Provide the (X, Y) coordinate of the cell's center where the given text is located.  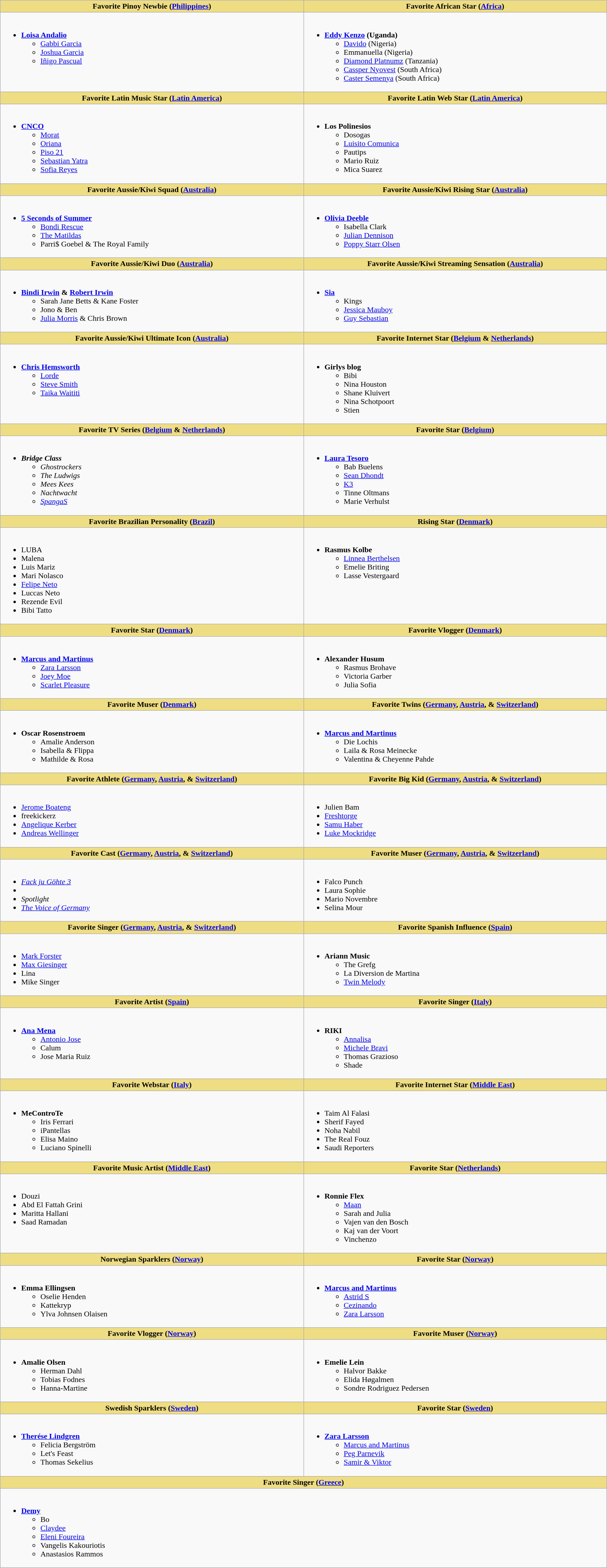
Oscar RosenstroemAmalie AndersonIsabella & FlippaMathilde & Rosa (152, 742)
Favorite Latin Music Star (Latin America) (152, 98)
Favorite Vlogger (Norway) (152, 1334)
Favorite TV Series (Belgium & Netherlands) (152, 430)
Swedish Sparklers (Sweden) (152, 1408)
RIKIAnnalisaMichele BraviThomas GraziosoShade (455, 1043)
Marcus and MartinusZara LarssonJoey MoeScarlet Pleasure (152, 667)
Favorite Star (Belgium) (455, 430)
Favorite Aussie/Kiwi Rising Star (Australia) (455, 190)
Favorite Singer (Greece) (303, 1482)
Mark ForsterMax GiesingerLinaMike Singer (152, 965)
Zara LarssonMarcus and MartinusPeg ParnevikSamir & Viktor (455, 1445)
Favorite Aussie/Kiwi Ultimate Icon (Australia) (152, 338)
Favorite Brazilian Personality (Brazil) (152, 521)
Favorite Big Kid (Germany, Austria, & Switzerland) (455, 779)
DemyBoClaydeeEleni FoureiraVangelis KakouriotisAnastasios Rammos (303, 1528)
Therése LindgrenFelicia BergströmLet's FeastThomas Sekelius (152, 1445)
Favorite Internet Star (Middle East) (455, 1085)
MeControTeIris FerrariiPantellasElisa MainoLuciano Spinelli (152, 1126)
Favorite African Star (Africa) (455, 6)
Favorite Singer (Italy) (455, 1002)
Ronnie FlexMaanSarah and JuliaVajen van den BoschKaj van der VoortVinchenzo (455, 1214)
Rasmus KolbeLinnea BerthelsenEmelie BritingLasse Vestergaard (455, 576)
Amalie OlsenHerman DahlTobias FodnesHanna-Martine (152, 1371)
Favorite Muser (Germany, Austria, & Switzerland) (455, 853)
Favorite Vlogger (Denmark) (455, 630)
Favorite Aussie/Kiwi Streaming Sensation (Australia) (455, 264)
CNCOMoratOrianaPiso 21Sebastian YatraSofia Reyes (152, 144)
Favorite Star (Norway) (455, 1259)
Ariann MusicThe GrefgLa Diversion de MartinaTwin Melody (455, 965)
Ana MenaAntonio JoseCalumJose Maria Ruiz (152, 1043)
Favorite Aussie/Kiwi Squad (Australia) (152, 190)
Falco PunchLaura SophieMario NovembreSelina Mour (455, 890)
Laura TesoroBab BuelensSean DhondtK3Tinne OltmansMarie Verhulst (455, 475)
Favorite Spanish Influence (Spain) (455, 927)
Favorite Artist (Spain) (152, 1002)
Los PolinesiosDosogasLuisito ComunicaPautipsMario RuizMica Suarez (455, 144)
Favorite Music Artist (Middle East) (152, 1168)
Favorite Muser (Denmark) (152, 705)
Alexander HusumRasmus BrohaveVictoria GarberJulia Sofia (455, 667)
Marcus and MartinusAstrid SCezinandoZara Larsson (455, 1297)
Favorite Muser (Norway) (455, 1334)
Favorite Singer (Germany, Austria, & Switzerland) (152, 927)
Favorite Webstar (Italy) (152, 1085)
Favorite Star (Sweden) (455, 1408)
Chris HemsworthLordeSteve SmithTaika Waititi (152, 384)
Norwegian Sparklers (Norway) (152, 1259)
Girlys blogBibiNina HoustonShane KluivertNina SchotpoortStien (455, 384)
Rising Star (Denmark) (455, 521)
Marcus and MartinusDie LochisLaila & Rosa MeineckeValentina & Cheyenne Pahde (455, 742)
Loisa AndalioGabbi GarciaJoshua GarciaIñigo Pascual (152, 52)
Favorite Cast (Germany, Austria, & Switzerland) (152, 853)
Favorite Internet Star (Belgium & Netherlands) (455, 338)
Julien BamFreshtorgeSamu HaberLuke Mockridge (455, 816)
Favorite Star (Denmark) (152, 630)
Emma EllingsenOselie HendenKattekrypYlva Johnsen Olaisen (152, 1297)
Olivia DeebleIsabella ClarkJulian DennisonPoppy Starr Olsen (455, 227)
Bindi Irwin & Robert IrwinSarah Jane Betts & Kane FosterJono & BenJulia Morris & Chris Brown (152, 301)
Taim Al FalasiSherif FayedNoha NabilThe Real FouzSaudi Reporters (455, 1126)
Favorite Athlete (Germany, Austria, & Switzerland) (152, 779)
DouziAbd El Fattah GriniMaritta HallaniSaad Ramadan (152, 1214)
Emelie LeinHalvor BakkeElida HøgalmenSondre Rodriguez Pedersen (455, 1371)
Favorite Pinoy Newbie (Philippines) (152, 6)
5 Seconds of SummerBondi RescueThe MatildasParri$ Goebel & The Royal Family (152, 227)
SiaKingsJessica MauboyGuy Sebastian (455, 301)
Bridge ClassGhostrockersThe LudwigsMees KeesNachtwachtSpangaS (152, 475)
LUBAMalenaLuis MarizMari NolascoFelipe NetoLuccas NetoRezende EvilBibi Tatto (152, 576)
Favorite Aussie/Kiwi Duo (Australia) (152, 264)
Eddy Kenzo (Uganda)Davido (Nigeria)Emmanuella (Nigeria)Diamond Platnumz (Tanzania)Cassper Nyovest (South Africa)Caster Semenya (South Africa) (455, 52)
Jerome BoatengfreekickerzAngelique KerberAndreas Wellinger (152, 816)
Fack ju Göhte 3SpotlightThe Voice of Germany (152, 890)
Favorite Latin Web Star (Latin America) (455, 98)
Favorite Star (Netherlands) (455, 1168)
Favorite Twins (Germany, Austria, & Switzerland) (455, 705)
